For the text-containing cell, return its midpoint in (X, Y) coordinate format. 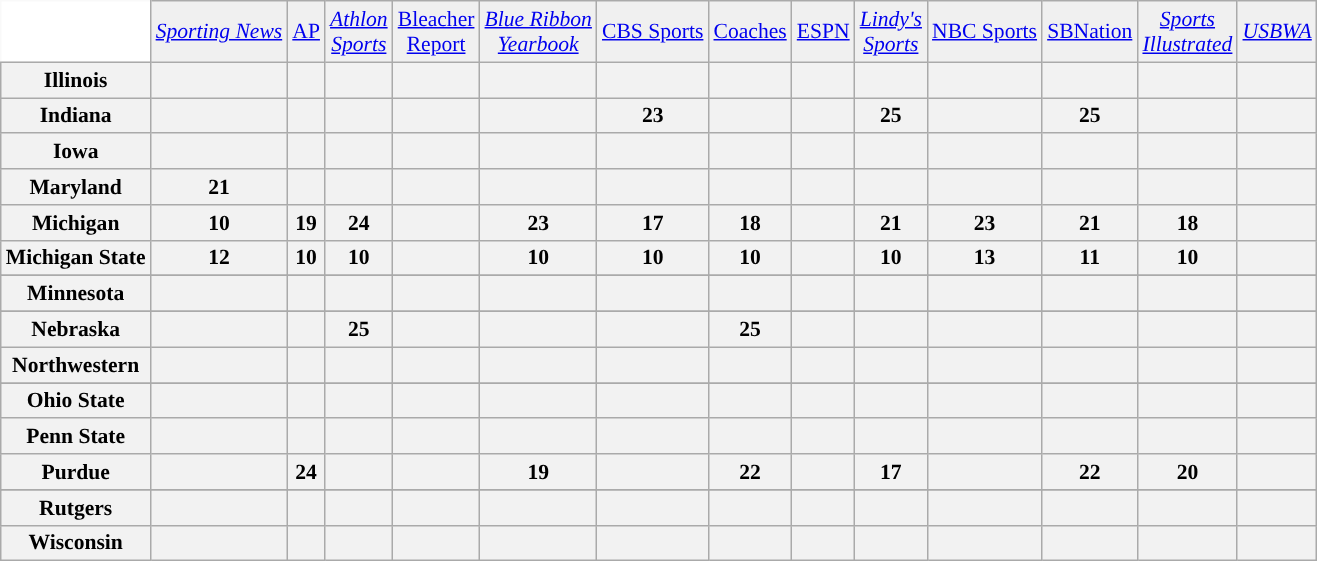
SBNation (1090, 32)
AP (306, 32)
Rutgers (76, 508)
Minnesota (76, 294)
Maryland (76, 187)
Nebraska (76, 330)
Purdue (76, 472)
ESPN (824, 32)
CBS Sports (653, 32)
20 (1187, 472)
Michigan State (76, 258)
BleacherReport (436, 32)
Penn State (76, 437)
Sporting News (220, 32)
Ohio State (76, 401)
SportsIllustrated (1187, 32)
AthlonSports (359, 32)
Blue RibbonYearbook (538, 32)
Michigan (76, 223)
Indiana (76, 116)
11 (1090, 258)
Coaches (750, 32)
Iowa (76, 152)
Wisconsin (76, 543)
NBC Sports (984, 32)
12 (220, 258)
Illinois (76, 80)
Lindy'sSports (891, 32)
13 (984, 258)
USBWA (1276, 32)
Northwestern (76, 365)
